Return the [X, Y] coordinate for the center point of the cell that contains the specified text.  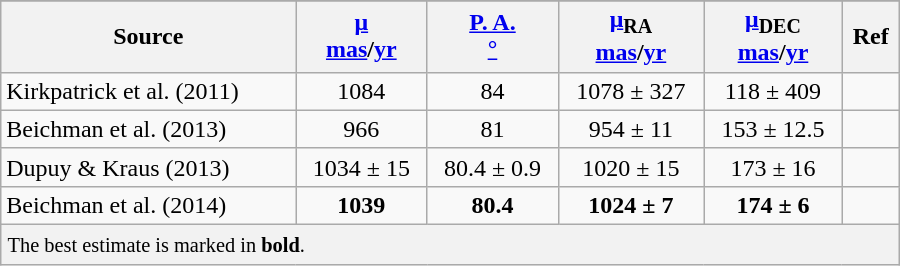
1034 ± 15 [362, 167]
Dupuy & Kraus (2013) [148, 167]
1024 ± 7 [631, 205]
Kirkpatrick et al. (2011) [148, 91]
Beichman et al. (2013) [148, 129]
1020 ± 15 [631, 167]
153 ± 12.5 [773, 129]
The best estimate is marked in bold. [450, 244]
84 [492, 91]
954 ± 11 [631, 129]
80.4 [492, 205]
Source [148, 36]
118 ± 409 [773, 91]
80.4 ± 0.9 [492, 167]
μRAmas/yr [631, 36]
μmas/yr [362, 36]
1084 [362, 91]
81 [492, 129]
173 ± 16 [773, 167]
Beichman et al. (2014) [148, 205]
Ref [870, 36]
1039 [362, 205]
174 ± 6 [773, 205]
P. A.° [492, 36]
966 [362, 129]
μDECmas/yr [773, 36]
1078 ± 327 [631, 91]
